Identify which cell holds the provided text, then report its (x, y) central coordinate. 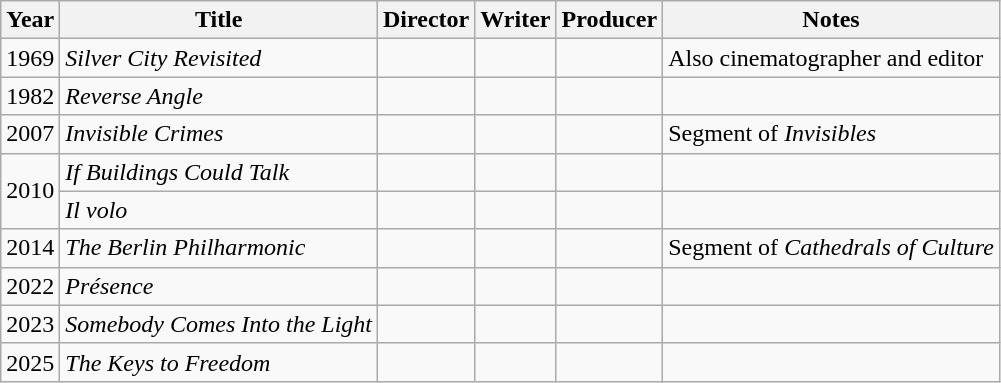
2023 (30, 324)
1969 (30, 58)
Director (426, 20)
The Keys to Freedom (219, 362)
Segment of Invisibles (832, 134)
The Berlin Philharmonic (219, 248)
If Buildings Could Talk (219, 172)
Il volo (219, 210)
Also cinematographer and editor (832, 58)
Reverse Angle (219, 96)
2014 (30, 248)
Silver City Revisited (219, 58)
Somebody Comes Into the Light (219, 324)
1982 (30, 96)
Invisible Crimes (219, 134)
2022 (30, 286)
Présence (219, 286)
2010 (30, 191)
Notes (832, 20)
Producer (610, 20)
Title (219, 20)
Segment of Cathedrals of Culture (832, 248)
2025 (30, 362)
Year (30, 20)
Writer (516, 20)
2007 (30, 134)
